Return the (x, y) coordinate for the center point of the cell that contains the specified text.  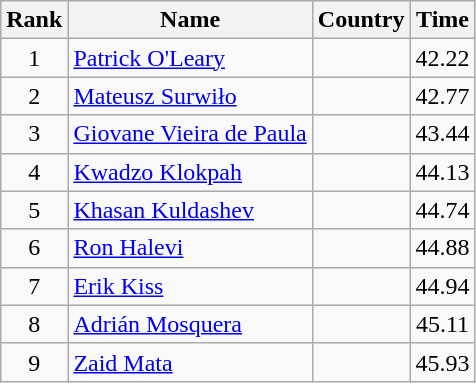
Kwadzo Klokpah (190, 172)
9 (34, 362)
Giovane Vieira de Paula (190, 134)
Name (190, 20)
Zaid Mata (190, 362)
44.88 (442, 248)
8 (34, 324)
42.77 (442, 96)
Mateusz Surwiło (190, 96)
45.11 (442, 324)
44.74 (442, 210)
3 (34, 134)
Country (361, 20)
1 (34, 58)
44.13 (442, 172)
2 (34, 96)
5 (34, 210)
6 (34, 248)
Khasan Kuldashev (190, 210)
44.94 (442, 286)
Erik Kiss (190, 286)
43.44 (442, 134)
Rank (34, 20)
4 (34, 172)
Ron Halevi (190, 248)
7 (34, 286)
Patrick O'Leary (190, 58)
42.22 (442, 58)
Adrián Mosquera (190, 324)
45.93 (442, 362)
Time (442, 20)
